Locate the cell with the specified text and output its (X, Y) center coordinate. 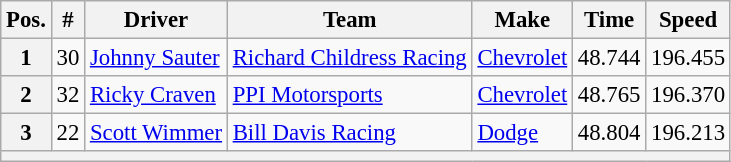
Dodge (522, 133)
Ricky Craven (156, 95)
48.744 (610, 58)
30 (68, 58)
Scott Wimmer (156, 133)
196.370 (688, 95)
32 (68, 95)
3 (26, 133)
196.213 (688, 133)
1 (26, 58)
48.804 (610, 133)
PPI Motorsports (350, 95)
Speed (688, 20)
Make (522, 20)
Johnny Sauter (156, 58)
Pos. (26, 20)
48.765 (610, 95)
Driver (156, 20)
Bill Davis Racing (350, 133)
# (68, 20)
Richard Childress Racing (350, 58)
2 (26, 95)
Time (610, 20)
Team (350, 20)
196.455 (688, 58)
22 (68, 133)
